From the cell containing the given text, extract its center point as [x, y] coordinate. 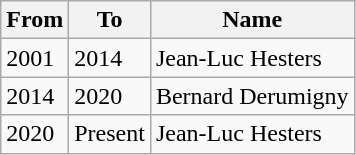
Present [110, 134]
From [35, 20]
Name [252, 20]
Bernard Derumigny [252, 96]
To [110, 20]
2001 [35, 58]
